Determine the [x, y] coordinate at the center of the cell enclosing the given text.  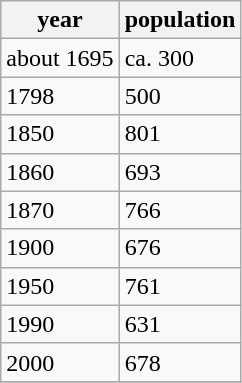
678 [180, 362]
500 [180, 96]
1870 [60, 210]
1990 [60, 324]
693 [180, 172]
about 1695 [60, 58]
2000 [60, 362]
766 [180, 210]
ca. 300 [180, 58]
761 [180, 286]
1798 [60, 96]
1850 [60, 134]
population [180, 20]
1900 [60, 248]
1950 [60, 286]
676 [180, 248]
801 [180, 134]
year [60, 20]
631 [180, 324]
1860 [60, 172]
